Pinpoint the cell where the given text exists, returning its [X, Y] midpoint coordinate. 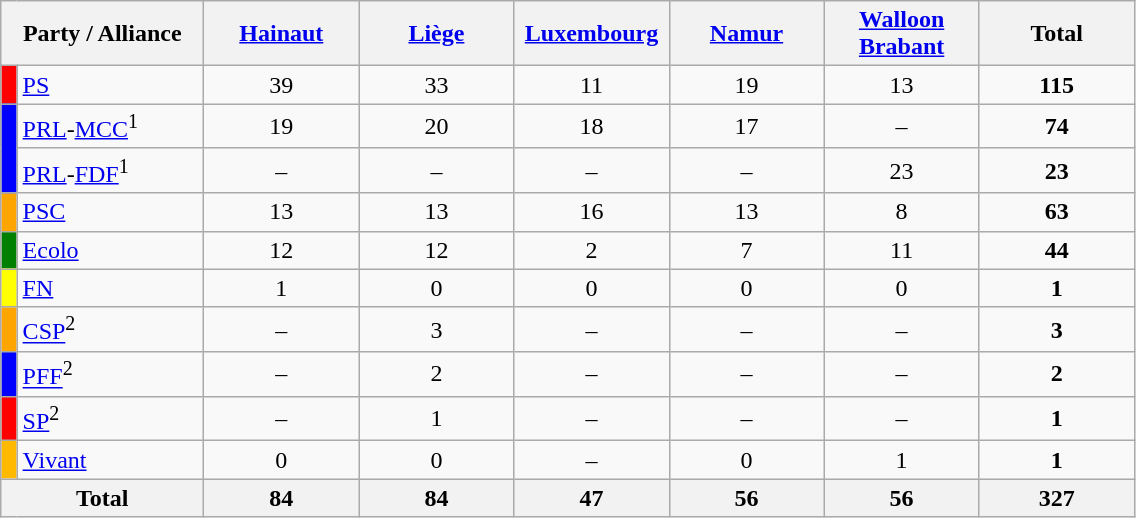
PS [110, 85]
20 [436, 126]
74 [1056, 126]
Hainaut [282, 34]
Party / Alliance [102, 34]
16 [592, 212]
PFF2 [110, 374]
33 [436, 85]
Walloon Brabant [902, 34]
Namur [746, 34]
63 [1056, 212]
8 [902, 212]
44 [1056, 250]
115 [1056, 85]
PRL-FDF1 [110, 170]
Vivant [110, 460]
18 [592, 126]
CSP2 [110, 330]
SP2 [110, 418]
Ecolo [110, 250]
327 [1056, 498]
FN [110, 288]
47 [592, 498]
Liège [436, 34]
Luxembourg [592, 34]
17 [746, 126]
PRL-MCC1 [110, 126]
PSC [110, 212]
7 [746, 250]
39 [282, 85]
